Return the [X, Y] coordinate for the center point of the cell that contains the specified text.  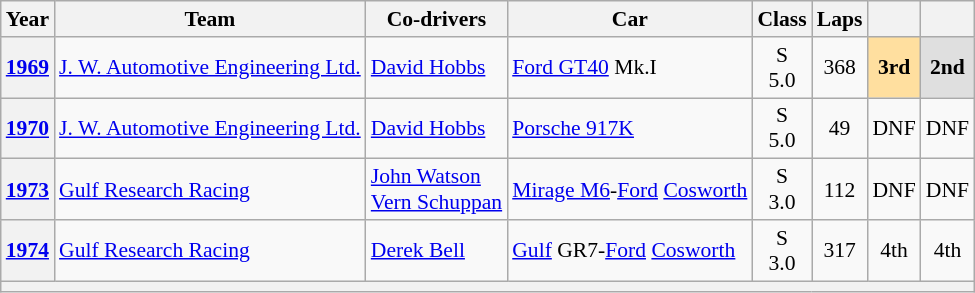
368 [840, 68]
Class [782, 19]
112 [840, 190]
Laps [840, 19]
1969 [28, 68]
3rd [894, 68]
1970 [28, 128]
1973 [28, 190]
Car [630, 19]
Mirage M6-Ford Cosworth [630, 190]
Team [210, 19]
2nd [948, 68]
Year [28, 19]
Ford GT40 Mk.I [630, 68]
Porsche 917K [630, 128]
1974 [28, 250]
49 [840, 128]
Co-drivers [436, 19]
John Watson Vern Schuppan [436, 190]
Gulf GR7-Ford Cosworth [630, 250]
317 [840, 250]
Derek Bell [436, 250]
